Pinpoint the cell where the given text exists, returning its (x, y) midpoint coordinate. 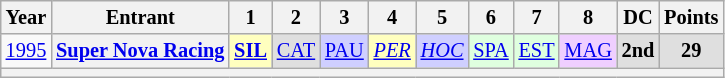
2nd (638, 51)
7 (537, 17)
SPA (490, 51)
1 (250, 17)
5 (442, 17)
HOC (442, 51)
Points (691, 17)
3 (344, 17)
6 (490, 17)
Super Nova Racing (140, 51)
1995 (26, 51)
PAU (344, 51)
SIL (250, 51)
PER (392, 51)
Year (26, 17)
MAG (588, 51)
EST (537, 51)
4 (392, 17)
2 (296, 17)
DC (638, 17)
29 (691, 51)
8 (588, 17)
CAT (296, 51)
Entrant (140, 17)
